Find where the given text appears and provide that cell's center as (x, y) coordinate. 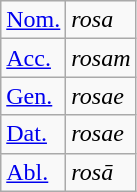
Gen. (34, 96)
rosam (101, 58)
Abl. (34, 172)
Dat. (34, 134)
Acc. (34, 58)
rosa (101, 20)
Nom. (34, 20)
rosā (101, 172)
